For the text-containing cell, return its midpoint in (X, Y) coordinate format. 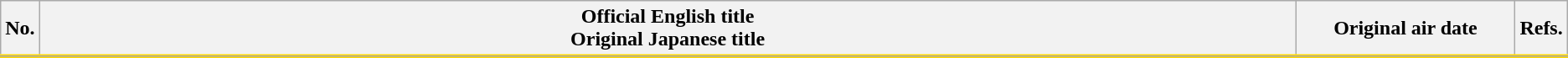
Refs. (1541, 29)
Original air date (1406, 29)
Official English title Original Japanese title (668, 29)
No. (20, 29)
